Return the (x, y) coordinate for the center point of the cell that contains the specified text.  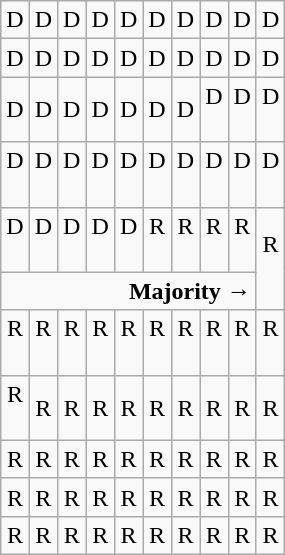
Majority → (129, 291)
